Determine the [x, y] coordinate at the center of the cell enclosing the given text.  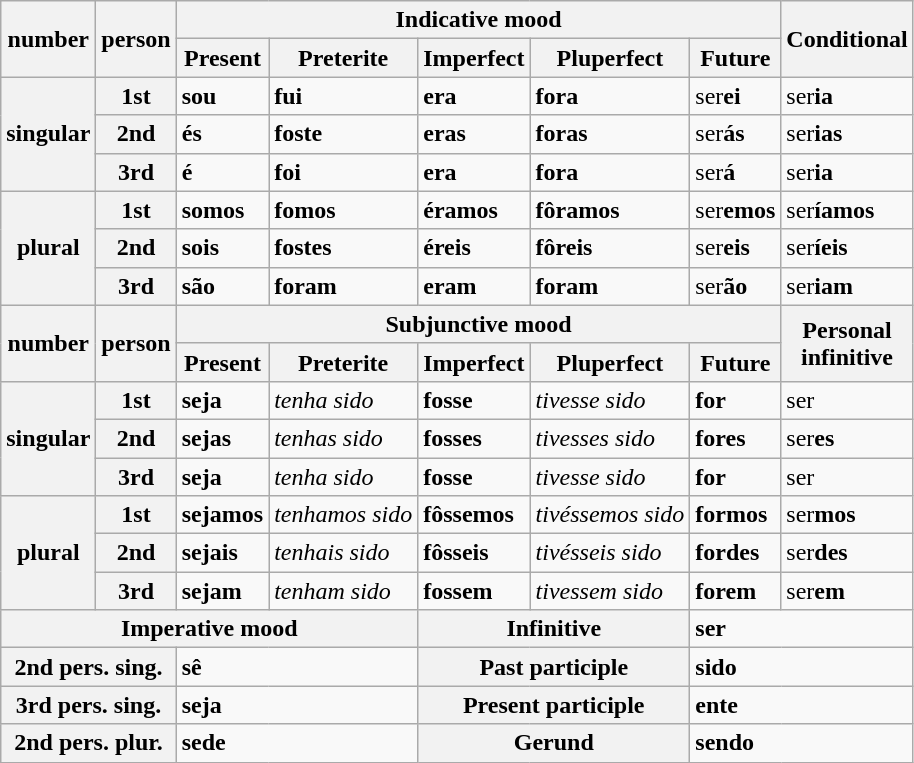
2nd pers. plur. [89, 743]
Infinitive [554, 629]
Subjunctive mood [478, 324]
serias [847, 134]
sois [222, 248]
fosses [474, 438]
fomos [344, 210]
serem [847, 591]
seríamos [847, 210]
fostes [344, 248]
2nd pers. sing. [89, 667]
foste [344, 134]
sido [802, 667]
serei [736, 96]
é [222, 172]
3rd pers. sing. [89, 705]
tenhas sido [344, 438]
tenhamos sido [344, 515]
fores [736, 438]
sejam [222, 591]
ente [802, 705]
somos [222, 210]
fôssemos [474, 515]
sejais [222, 553]
forem [736, 591]
foi [344, 172]
sereis [736, 248]
tivessem sido [610, 591]
tivesses sido [610, 438]
fui [344, 96]
fossem [474, 591]
fôsseis [474, 553]
será [736, 172]
tenham sido [344, 591]
éreis [474, 248]
seres [847, 438]
sejas [222, 438]
tenhais sido [344, 553]
formos [736, 515]
és [222, 134]
sede [296, 743]
sê [296, 667]
fôreis [610, 248]
são [222, 286]
Conditional [847, 39]
sendo [802, 743]
serás [736, 134]
Imperative mood [210, 629]
seriam [847, 286]
Present participle [554, 705]
sermos [847, 515]
serão [736, 286]
sejamos [222, 515]
eram [474, 286]
fôramos [610, 210]
seremos [736, 210]
sou [222, 96]
fordes [736, 553]
Indicative mood [478, 20]
foras [610, 134]
tivésseis sido [610, 553]
Personal infinitive [847, 343]
seríeis [847, 248]
Past participle [554, 667]
serdes [847, 553]
éramos [474, 210]
tivéssemos sido [610, 515]
Gerund [554, 743]
eras [474, 134]
